Scan for the cell matching the given text and deliver its [X, Y] coordinate at center. 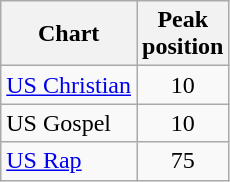
US Gospel [69, 123]
US Christian [69, 85]
US Rap [69, 161]
75 [182, 161]
Chart [69, 34]
Peakposition [182, 34]
